Search for the cell housing the specified text and yield its (X, Y) center coordinate. 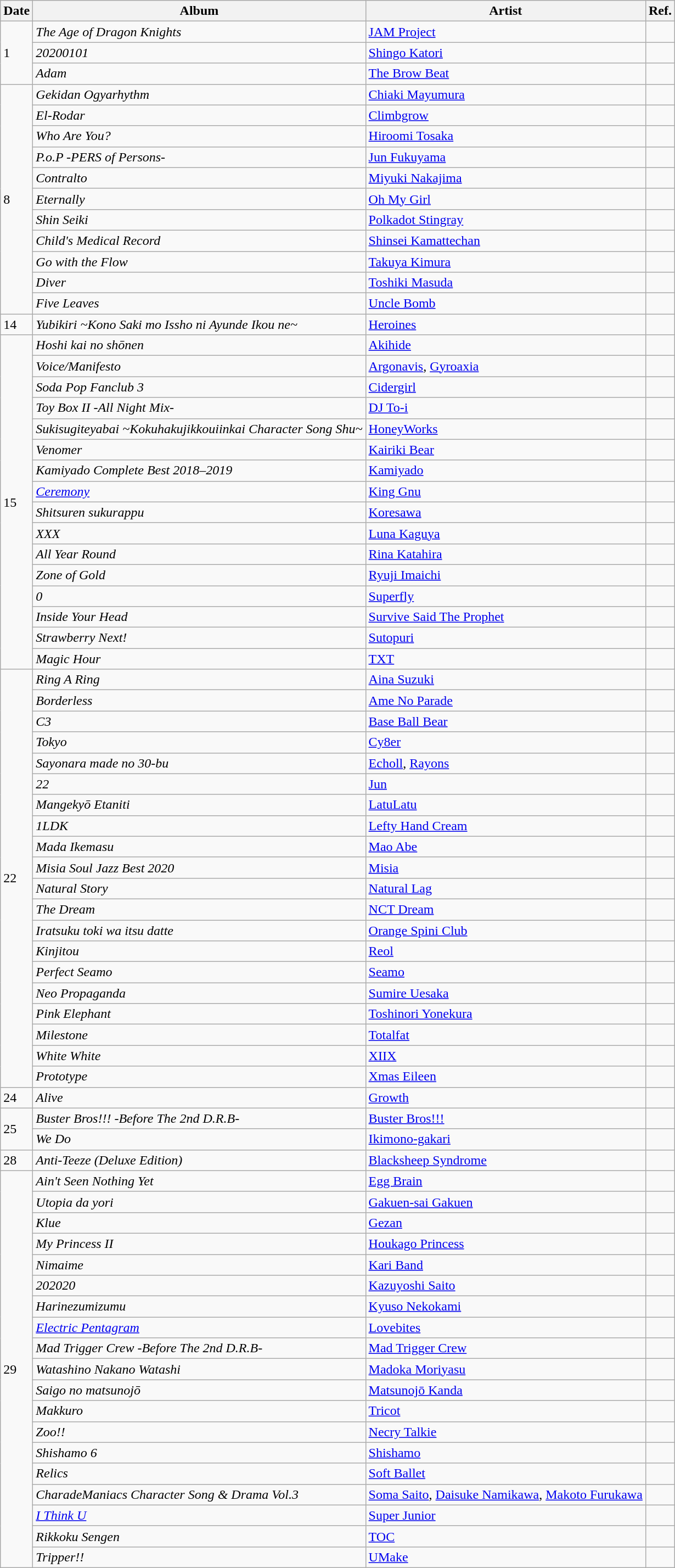
P.o.P -PERS of Persons- (199, 157)
Echoll, Rayons (505, 763)
Zoo!! (199, 1432)
Prototype (199, 1077)
Takuya Kimura (505, 262)
Date (16, 11)
C3 (199, 721)
Hoshi kai no shōnen (199, 345)
Matsunojō Kanda (505, 1390)
Orange Spini Club (505, 931)
Sutopuri (505, 638)
Kazuyoshi Saito (505, 1286)
XIIX (505, 1056)
Rina Katahira (505, 554)
The Age of Dragon Knights (199, 32)
Mad Trigger Crew (505, 1348)
202020 (199, 1286)
Harinezumizumu (199, 1307)
Sayonara made no 30-bu (199, 763)
Gekidan Ogyarhythm (199, 94)
Natural Lag (505, 888)
29 (16, 1369)
Magic Hour (199, 659)
1LDK (199, 826)
Sumire Uesaka (505, 993)
Saigo no matsunojō (199, 1390)
Toshinori Yonekura (505, 1014)
CharadeManiacs Character Song & Drama Vol.3 (199, 1494)
Artist (505, 11)
White White (199, 1056)
Strawberry Next! (199, 638)
Lovebites (505, 1328)
Tokyo (199, 742)
Aina Suzuki (505, 680)
Milestone (199, 1035)
TOC (505, 1536)
Base Ball Bear (505, 721)
Climbgrow (505, 115)
Mangekyō Etaniti (199, 805)
Buster Bros!!! -Before The 2nd D.R.B- (199, 1118)
LatuLatu (505, 805)
Jun (505, 784)
20200101 (199, 53)
8 (16, 199)
Borderless (199, 701)
Rikkoku Sengen (199, 1536)
24 (16, 1097)
Misia Soul Jazz Best 2020 (199, 867)
Cy8er (505, 742)
Yubikiri ~Kono Saki mo Issho ni Ayunde Ikou ne~ (199, 324)
Houkago Princess (505, 1244)
Reol (505, 951)
Shin Seiki (199, 220)
Blacksheep Syndrome (505, 1160)
Ikimono-gakari (505, 1139)
Nimaime (199, 1264)
Growth (505, 1097)
I Think U (199, 1515)
25 (16, 1129)
Buster Bros!!! (505, 1118)
Kamiyado Complete Best 2018–2019 (199, 471)
Mada Ikemasu (199, 847)
Ref. (660, 11)
All Year Round (199, 554)
Ain't Seen Nothing Yet (199, 1181)
TXT (505, 659)
Chiaki Mayumura (505, 94)
We Do (199, 1139)
Heroines (505, 324)
Madoka Moriyasu (505, 1369)
Diver (199, 283)
Makkuro (199, 1411)
El-Rodar (199, 115)
Neo Propaganda (199, 993)
14 (16, 324)
Mad Trigger Crew -Before The 2nd D.R.B- (199, 1348)
HoneyWorks (505, 429)
Ring A Ring (199, 680)
Egg Brain (505, 1181)
XXX (199, 533)
Zone of Gold (199, 575)
The Dream (199, 909)
Watashino Nakano Watashi (199, 1369)
Shishamo 6 (199, 1453)
Album (199, 11)
My Princess II (199, 1244)
Totalfat (505, 1035)
Shingo Katori (505, 53)
Child's Medical Record (199, 240)
Argonavis, Gyroaxia (505, 366)
Survive Said The Prophet (505, 617)
Mao Abe (505, 847)
DJ To-i (505, 408)
UMake (505, 1557)
Ceremony (199, 491)
Pink Elephant (199, 1014)
Kamiyado (505, 471)
1 (16, 53)
Jun Fukuyama (505, 157)
Miyuki Nakajima (505, 178)
Lefty Hand Cream (505, 826)
Super Junior (505, 1515)
Venomer (199, 450)
28 (16, 1160)
0 (199, 596)
Go with the Flow (199, 262)
Natural Story (199, 888)
Luna Kaguya (505, 533)
Ame No Parade (505, 701)
Toshiki Masuda (505, 283)
Necry Talkie (505, 1432)
Adam (199, 74)
Kari Band (505, 1264)
Koresawa (505, 512)
Tricot (505, 1411)
Kairiki Bear (505, 450)
Shinsei Kamattechan (505, 240)
JAM Project (505, 32)
Soft Ballet (505, 1474)
Shitsuren sukurappu (199, 512)
The Brow Beat (505, 74)
Anti-Teeze (Deluxe Edition) (199, 1160)
Misia (505, 867)
Alive (199, 1097)
Seamo (505, 972)
15 (16, 502)
Kinjitou (199, 951)
Superfly (505, 596)
Contralto (199, 178)
Soda Pop Fanclub 3 (199, 387)
Voice/Manifesto (199, 366)
Cidergirl (505, 387)
Who Are You? (199, 136)
Hiroomi Tosaka (505, 136)
Iratsuku toki wa itsu datte (199, 931)
Kyuso Nekokami (505, 1307)
Oh My Girl (505, 199)
Gakuen-sai Gakuen (505, 1202)
Shishamo (505, 1453)
Electric Pentagram (199, 1328)
Five Leaves (199, 304)
Polkadot Stingray (505, 220)
Sukisugiteyabai ~Kokuhakujikkouiinkai Character Song Shu~ (199, 429)
Utopia da yori (199, 1202)
Perfect Seamo (199, 972)
Uncle Bomb (505, 304)
Eternally (199, 199)
Ryuji Imaichi (505, 575)
Tripper!! (199, 1557)
NCT Dream (505, 909)
Klue (199, 1223)
Toy Box II -All Night Mix- (199, 408)
Inside Your Head (199, 617)
Xmas Eileen (505, 1077)
Soma Saito, Daisuke Namikawa, Makoto Furukawa (505, 1494)
Akihide (505, 345)
King Gnu (505, 491)
Gezan (505, 1223)
Relics (199, 1474)
